Pinpoint the cell where the given text exists, returning its (x, y) midpoint coordinate. 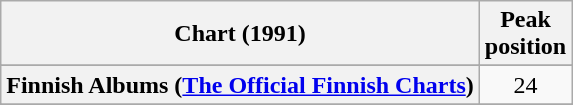
Chart (1991) (240, 34)
Peakposition (525, 34)
24 (525, 85)
Finnish Albums (The Official Finnish Charts) (240, 85)
